Find where the given text appears and provide that cell's center as [X, Y] coordinate. 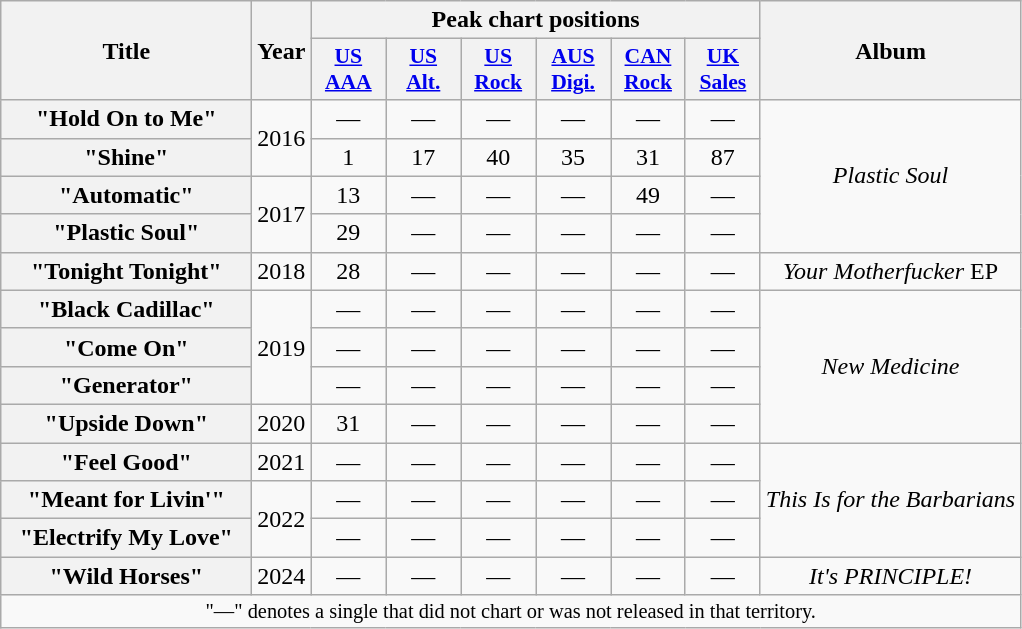
"Shine" [126, 157]
"Automatic" [126, 195]
USAlt. [424, 70]
"Upside Down" [126, 423]
2017 [282, 214]
28 [348, 271]
2018 [282, 271]
"Plastic Soul" [126, 233]
17 [424, 157]
USRock [498, 70]
CANRock [648, 70]
Your Motherfucker EP [890, 271]
2024 [282, 576]
13 [348, 195]
Peak chart positions [536, 20]
"Electrify My Love" [126, 538]
"Black Cadillac" [126, 309]
"Hold On to Me" [126, 119]
"Feel Good" [126, 461]
This Is for the Barbarians [890, 499]
40 [498, 157]
UKSales [722, 70]
It's PRINCIPLE! [890, 576]
"Tonight Tonight" [126, 271]
49 [648, 195]
Title [126, 50]
2022 [282, 519]
35 [574, 157]
"Wild Horses" [126, 576]
29 [348, 233]
"—" denotes a single that did not chart or was not released in that territory. [511, 612]
New Medicine [890, 366]
1 [348, 157]
87 [722, 157]
Album [890, 50]
USAAA [348, 70]
"Meant for Livin'" [126, 500]
Year [282, 50]
"Generator" [126, 385]
Plastic Soul [890, 176]
2020 [282, 423]
AUSDigi. [574, 70]
2019 [282, 347]
2021 [282, 461]
"Come On" [126, 347]
2016 [282, 138]
